Provide the [x, y] coordinate of the cell's center where the given text is located.  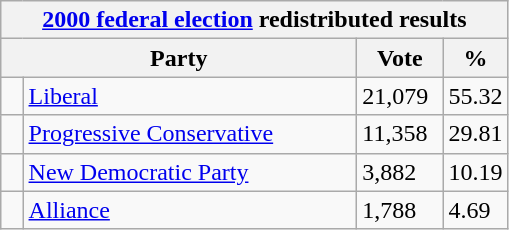
2000 federal election redistributed results [254, 20]
Progressive Conservative [190, 134]
3,882 [400, 172]
1,788 [400, 210]
10.19 [476, 172]
11,358 [400, 134]
4.69 [476, 210]
21,079 [400, 96]
55.32 [476, 96]
New Democratic Party [190, 172]
Vote [400, 58]
Alliance [190, 210]
Liberal [190, 96]
Party [179, 58]
29.81 [476, 134]
% [476, 58]
